Detect which cell encompasses the target text, then output its [X, Y] center coordinate. 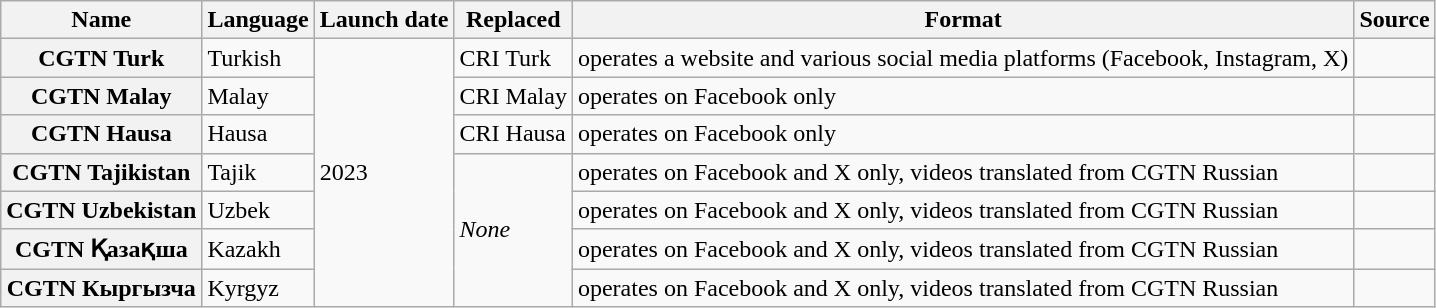
CRI Turk [513, 58]
CGTN Hausa [102, 134]
Kazakh [258, 249]
Replaced [513, 20]
Launch date [384, 20]
CGTN Malay [102, 96]
Tajik [258, 172]
Hausa [258, 134]
CGTN Кыргызча [102, 288]
2023 [384, 173]
Name [102, 20]
Kyrgyz [258, 288]
CGTN Turk [102, 58]
Turkish [258, 58]
Source [1394, 20]
operates a website and various social media platforms (Facebook, Instagram, X) [962, 58]
Language [258, 20]
None [513, 230]
Malay [258, 96]
Format [962, 20]
CRI Malay [513, 96]
CRI Hausa [513, 134]
CGTN Tajikistan [102, 172]
CGTN Қазақша [102, 249]
Uzbek [258, 210]
CGTN Uzbekistan [102, 210]
